Pinpoint the cell where the given text exists, returning its (x, y) midpoint coordinate. 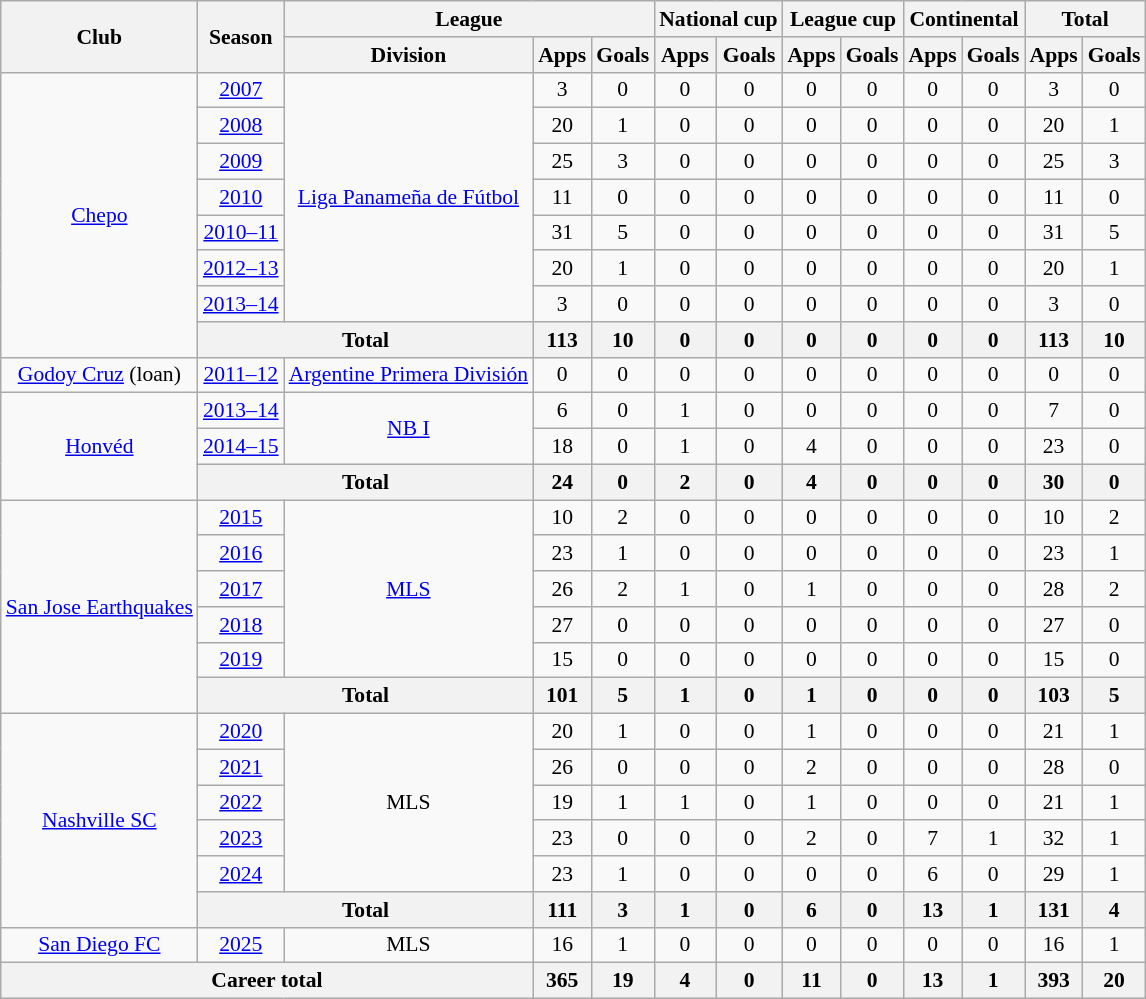
San Jose Earthquakes (100, 607)
Club (100, 36)
30 (1054, 482)
2018 (241, 625)
Continental (964, 19)
111 (562, 910)
Career total (267, 981)
Liga Panameña de Fútbol (409, 196)
2023 (241, 839)
2021 (241, 767)
2017 (241, 589)
League (470, 19)
2014–15 (241, 447)
2009 (241, 162)
2007 (241, 90)
2024 (241, 874)
San Diego FC (100, 945)
393 (1054, 981)
2010–11 (241, 233)
2019 (241, 660)
2015 (241, 518)
2025 (241, 945)
2016 (241, 554)
Honvéd (100, 446)
League cup (842, 19)
103 (1054, 696)
National cup (718, 19)
Argentine Primera División (409, 375)
2022 (241, 803)
Godoy Cruz (loan) (100, 375)
Division (409, 55)
131 (1054, 910)
101 (562, 696)
29 (1054, 874)
24 (562, 482)
2020 (241, 732)
Nashville SC (100, 821)
365 (562, 981)
2008 (241, 126)
2011–12 (241, 375)
Season (241, 36)
32 (1054, 839)
18 (562, 447)
2010 (241, 197)
2012–13 (241, 269)
NB I (409, 428)
Chepo (100, 214)
